Scan for the cell matching the given text and deliver its (X, Y) coordinate at center. 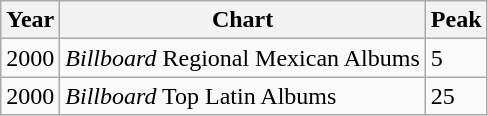
Chart (242, 20)
5 (456, 58)
Year (30, 20)
Peak (456, 20)
25 (456, 96)
Billboard Regional Mexican Albums (242, 58)
Billboard Top Latin Albums (242, 96)
